Determine the (X, Y) coordinate at the center of the cell enclosing the given text.  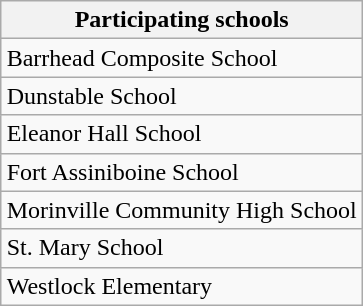
Dunstable School (182, 96)
Eleanor Hall School (182, 134)
Westlock Elementary (182, 286)
Morinville Community High School (182, 210)
St. Mary School (182, 248)
Barrhead Composite School (182, 58)
Fort Assiniboine School (182, 172)
Participating schools (182, 20)
